For the text-containing cell, return its midpoint in [X, Y] coordinate format. 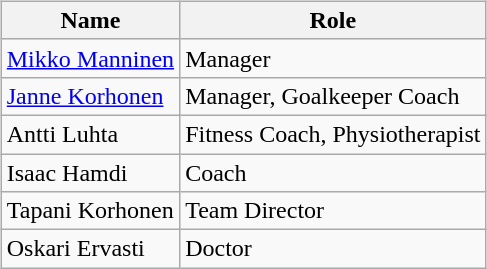
Manager [333, 58]
Oskari Ervasti [90, 249]
Janne Korhonen [90, 96]
Fitness Coach, Physiotherapist [333, 134]
Doctor [333, 249]
Team Director [333, 211]
Coach [333, 173]
Tapani Korhonen [90, 211]
Manager, Goalkeeper Coach [333, 96]
Role [333, 20]
Antti Luhta [90, 134]
Isaac Hamdi [90, 173]
Name [90, 20]
Mikko Manninen [90, 58]
